Provide the [X, Y] coordinate of the cell's center where the given text is located.  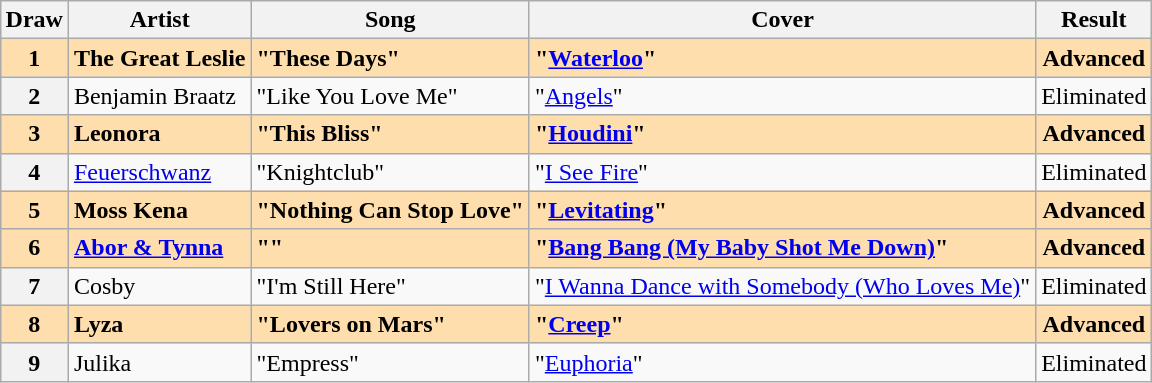
"Like You Love Me" [390, 96]
"Euphoria" [782, 362]
Result [1094, 20]
5 [34, 210]
Song [390, 20]
Cover [782, 20]
6 [34, 248]
The Great Leslie [160, 58]
3 [34, 134]
Draw [34, 20]
1 [34, 58]
"I'm Still Here" [390, 286]
"Knightclub" [390, 172]
"Levitating" [782, 210]
Artist [160, 20]
"This Bliss" [390, 134]
"Bang Bang (My Baby Shot Me Down)" [782, 248]
"Nothing Can Stop Love" [390, 210]
"Empress" [390, 362]
"Lovers on Mars" [390, 324]
Benjamin Braatz [160, 96]
"These Days" [390, 58]
Moss Kena [160, 210]
Abor & Tynna [160, 248]
Julika [160, 362]
"I Wanna Dance with Somebody (Who Loves Me)" [782, 286]
"Houdini" [782, 134]
Feuerschwanz [160, 172]
Lyza [160, 324]
"Angels" [782, 96]
7 [34, 286]
Leonora [160, 134]
Cosby [160, 286]
9 [34, 362]
2 [34, 96]
"" [390, 248]
8 [34, 324]
4 [34, 172]
"I See Fire" [782, 172]
"Creep" [782, 324]
"Waterloo" [782, 58]
